Pinpoint the cell where the given text exists, returning its [X, Y] midpoint coordinate. 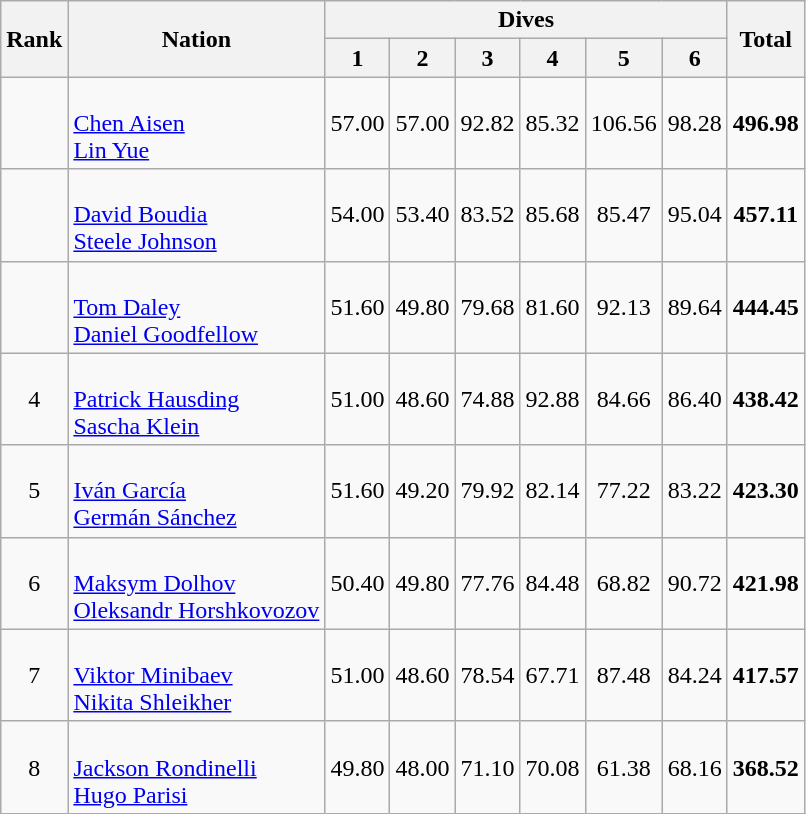
83.52 [488, 215]
Iván GarcíaGermán Sánchez [196, 491]
Chen AisenLin Yue [196, 123]
496.98 [766, 123]
90.72 [694, 583]
106.56 [624, 123]
David BoudiaSteele Johnson [196, 215]
Rank [34, 39]
Total [766, 39]
81.60 [552, 307]
54.00 [358, 215]
86.40 [694, 399]
Tom DaleyDaniel Goodfellow [196, 307]
74.88 [488, 399]
8 [34, 767]
68.16 [694, 767]
421.98 [766, 583]
2 [422, 58]
1 [358, 58]
368.52 [766, 767]
444.45 [766, 307]
92.13 [624, 307]
70.08 [552, 767]
95.04 [694, 215]
438.42 [766, 399]
Dives [526, 20]
3 [488, 58]
48.00 [422, 767]
457.11 [766, 215]
79.92 [488, 491]
Viktor MinibaevNikita Shleikher [196, 675]
84.24 [694, 675]
78.54 [488, 675]
82.14 [552, 491]
85.32 [552, 123]
92.82 [488, 123]
85.47 [624, 215]
87.48 [624, 675]
71.10 [488, 767]
7 [34, 675]
84.66 [624, 399]
84.48 [552, 583]
83.22 [694, 491]
Patrick HausdingSascha Klein [196, 399]
77.76 [488, 583]
79.68 [488, 307]
Nation [196, 39]
89.64 [694, 307]
53.40 [422, 215]
423.30 [766, 491]
50.40 [358, 583]
77.22 [624, 491]
49.20 [422, 491]
Jackson RondinelliHugo Parisi [196, 767]
85.68 [552, 215]
98.28 [694, 123]
61.38 [624, 767]
Maksym DolhovOleksandr Horshkovozov [196, 583]
92.88 [552, 399]
67.71 [552, 675]
68.82 [624, 583]
417.57 [766, 675]
